For the text-containing cell, return its midpoint in [X, Y] coordinate format. 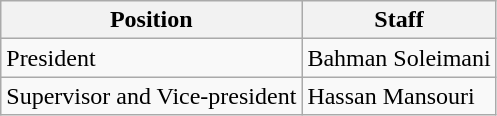
Bahman Soleimani [399, 58]
Supervisor and Vice-president [152, 96]
Staff [399, 20]
President [152, 58]
Hassan Mansouri [399, 96]
Position [152, 20]
